Return [X, Y] of the center of cell containing provided text 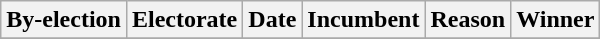
Date [272, 20]
Incumbent [364, 20]
Reason [468, 20]
Winner [556, 20]
By-election [64, 20]
Electorate [184, 20]
